From the cell containing the given text, extract its center point as (X, Y) coordinate. 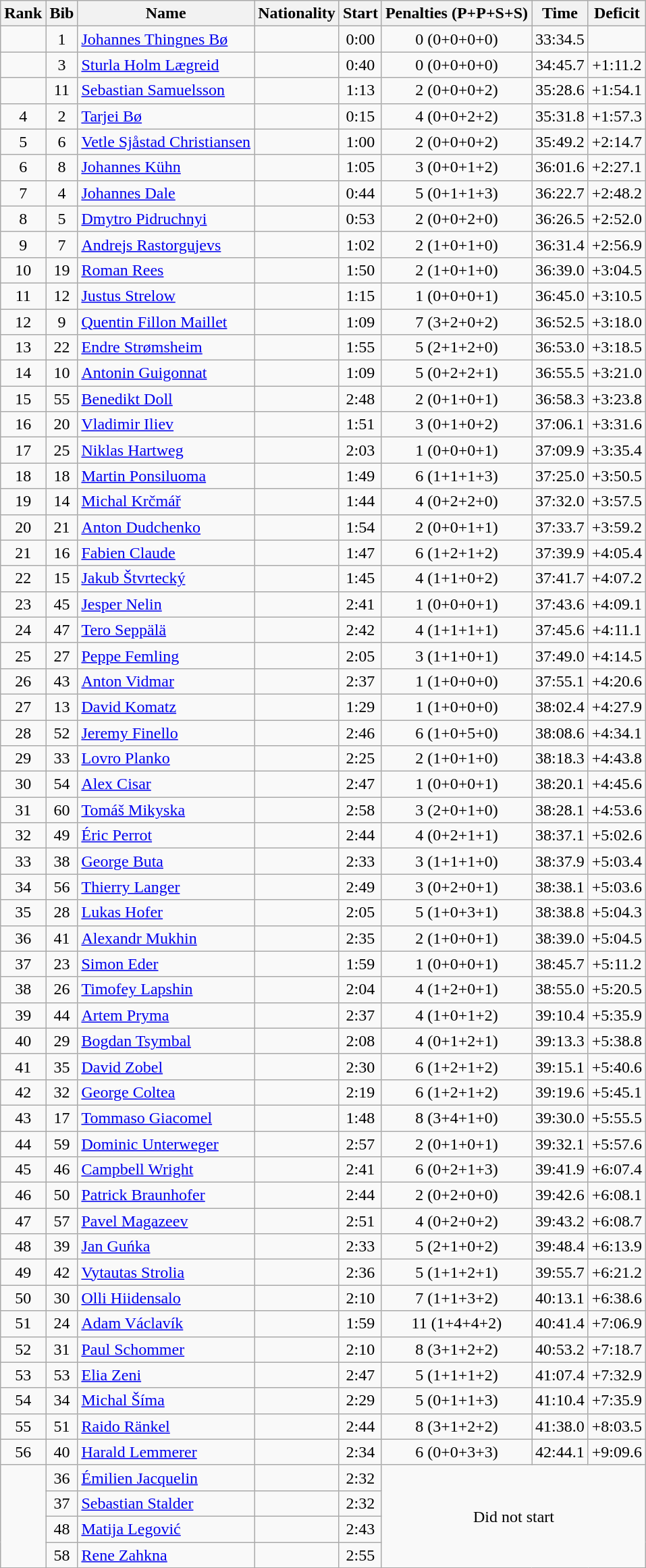
+3:35.4 (617, 450)
2:30 (360, 1066)
60 (62, 810)
Adam Václavík (166, 1324)
2:43 (360, 1529)
4 (0+2+0+2) (456, 1221)
+7:35.9 (617, 1401)
+6:13.9 (617, 1247)
+3:50.5 (617, 476)
5 (2+1+2+0) (456, 348)
Matija Legović (166, 1529)
0:44 (360, 193)
36:22.7 (560, 193)
Thierry Langer (166, 887)
Vytautas Strolia (166, 1272)
Dominic Unterweger (166, 1144)
6 (0+2+1+3) (456, 1170)
6 (0+0+3+3) (456, 1452)
37:06.1 (560, 425)
Benedikt Doll (166, 399)
5 (1+1+2+1) (456, 1272)
+4:07.2 (617, 578)
Bogdan Tsymbal (166, 1041)
Campbell Wright (166, 1170)
39:42.6 (560, 1195)
+2:48.2 (617, 193)
40:13.1 (560, 1298)
37:33.7 (560, 527)
+6:21.2 (617, 1272)
2:49 (360, 887)
+3:04.5 (617, 270)
41:10.4 (560, 1401)
David Komatz (166, 707)
+4:53.6 (617, 810)
0:00 (360, 39)
36:31.4 (560, 244)
+5:38.8 (617, 1041)
39:32.1 (560, 1144)
2 (62, 116)
39:19.6 (560, 1092)
42:44.1 (560, 1452)
+3:23.8 (617, 399)
Deficit (617, 13)
1:47 (360, 553)
+4:34.1 (617, 732)
Rank (23, 13)
39:41.9 (560, 1170)
Start (360, 13)
Émilien Jacquelin (166, 1478)
1:02 (360, 244)
+6:08.1 (617, 1195)
Dmytro Pidruchnyi (166, 219)
1:29 (360, 707)
4 (0+2+1+1) (456, 836)
Bib (62, 13)
Olli Hiidensalo (166, 1298)
4 (1+0+1+2) (456, 1015)
Tomáš Mikyska (166, 810)
36:55.5 (560, 373)
+4:43.8 (617, 759)
1:15 (360, 296)
57 (62, 1221)
5 (1+1+1+2) (456, 1375)
Niklas Hartweg (166, 450)
+5:40.6 (617, 1066)
+5:03.4 (617, 861)
3 (1+1+0+1) (456, 655)
1:55 (360, 348)
+1:57.3 (617, 116)
+3:18.0 (617, 322)
38:45.7 (560, 964)
Timofey Lapshin (166, 990)
35:28.6 (560, 90)
38:55.0 (560, 990)
+2:52.0 (617, 219)
11 (1+4+4+2) (456, 1324)
Lovro Planko (166, 759)
0:53 (360, 219)
36:39.0 (560, 270)
Justus Strelow (166, 296)
+5:45.1 (617, 1092)
Elia Zeni (166, 1375)
Sturla Holm Lægreid (166, 65)
Vetle Sjåstad Christiansen (166, 142)
1:45 (360, 578)
+8:03.5 (617, 1426)
8 (3+4+1+0) (456, 1118)
2:04 (360, 990)
39:30.0 (560, 1118)
2 (0+0+2+0) (456, 219)
37:32.0 (560, 502)
7 (3+2+0+2) (456, 322)
Nationality (297, 13)
6 (1+1+1+3) (456, 476)
+2:14.7 (617, 142)
0:40 (360, 65)
5 (0+2+2+1) (456, 373)
+3:18.5 (617, 348)
Rene Zahkna (166, 1555)
2:58 (360, 810)
38:37.9 (560, 861)
David Zobel (166, 1066)
59 (62, 1144)
+3:57.5 (617, 502)
38:08.6 (560, 732)
Jan Guńka (166, 1247)
37:41.7 (560, 578)
38:20.1 (560, 784)
Martin Ponsiluoma (166, 476)
+5:03.6 (617, 887)
40:41.4 (560, 1324)
41:07.4 (560, 1375)
Antonin Guigonnat (166, 373)
Alexandr Mukhin (166, 938)
Penalties (P+P+S+S) (456, 13)
35:31.8 (560, 116)
+5:20.5 (617, 990)
Sebastian Samuelsson (166, 90)
40:53.2 (560, 1349)
2:25 (360, 759)
+3:21.0 (617, 373)
+5:11.2 (617, 964)
4 (1+1+1+1) (456, 630)
Peppe Femling (166, 655)
+6:08.7 (617, 1221)
Éric Perrot (166, 836)
+5:55.5 (617, 1118)
2:08 (360, 1041)
2 (0+2+0+0) (456, 1195)
Anton Vidmar (166, 681)
Pavel Magazeev (166, 1221)
+4:11.1 (617, 630)
+3:59.2 (617, 527)
38:38.8 (560, 913)
+4:20.6 (617, 681)
+9:09.6 (617, 1452)
37:25.0 (560, 476)
Tarjei Bø (166, 116)
Name (166, 13)
5 (1+0+3+1) (456, 913)
+3:10.5 (617, 296)
37:49.0 (560, 655)
2:35 (360, 938)
3 (62, 65)
George Coltea (166, 1092)
39:55.7 (560, 1272)
Michal Šíma (166, 1401)
2:19 (360, 1092)
38:38.1 (560, 887)
35:49.2 (560, 142)
2:55 (360, 1555)
+6:07.4 (617, 1170)
2 (1+0+0+1) (456, 938)
Fabien Claude (166, 553)
4 (0+0+2+2) (456, 116)
38:18.3 (560, 759)
+1:54.1 (617, 90)
+7:32.9 (617, 1375)
+3:31.6 (617, 425)
2:48 (360, 399)
+1:11.2 (617, 65)
+5:35.9 (617, 1015)
7 (1+1+3+2) (456, 1298)
41:38.0 (560, 1426)
Sebastian Stalder (166, 1503)
3 (0+0+1+2) (456, 167)
Vladimir Iliev (166, 425)
39:43.2 (560, 1221)
1:00 (360, 142)
Johannes Kühn (166, 167)
Quentin Fillon Maillet (166, 322)
2:57 (360, 1144)
33:34.5 (560, 39)
3 (0+2+0+1) (456, 887)
+2:56.9 (617, 244)
36:58.3 (560, 399)
Endre Strømsheim (166, 348)
Alex Cisar (166, 784)
+5:02.6 (617, 836)
Anton Dudchenko (166, 527)
39:48.4 (560, 1247)
Tommaso Giacomel (166, 1118)
37:09.9 (560, 450)
0:15 (360, 116)
37:43.6 (560, 604)
+5:04.3 (617, 913)
36:45.0 (560, 296)
3 (1+1+1+0) (456, 861)
34:45.7 (560, 65)
Harald Lemmerer (166, 1452)
Time (560, 13)
1:48 (360, 1118)
George Buta (166, 861)
1:13 (360, 90)
+2:27.1 (617, 167)
1 (62, 39)
4 (1+2+0+1) (456, 990)
4 (0+1+2+1) (456, 1041)
+4:05.4 (617, 553)
Lukas Hofer (166, 913)
+4:09.1 (617, 604)
+4:14.5 (617, 655)
Jakub Štvrtecký (166, 578)
39:10.4 (560, 1015)
39:15.1 (560, 1066)
Patrick Braunhofer (166, 1195)
+6:38.6 (617, 1298)
Andrejs Rastorgujevs (166, 244)
36:01.6 (560, 167)
Paul Schommer (166, 1349)
Tero Seppälä (166, 630)
37:55.1 (560, 681)
58 (62, 1555)
37:39.9 (560, 553)
36:53.0 (560, 348)
2:34 (360, 1452)
+4:27.9 (617, 707)
3 (0+1+0+2) (456, 425)
Jesper Nelin (166, 604)
5 (2+1+0+2) (456, 1247)
1:49 (360, 476)
Artem Pryma (166, 1015)
3 (2+0+1+0) (456, 810)
Raido Ränkel (166, 1426)
2:42 (360, 630)
+5:57.6 (617, 1144)
38:28.1 (560, 810)
2:03 (360, 450)
2 (0+0+1+1) (456, 527)
38:02.4 (560, 707)
38:37.1 (560, 836)
Johannes Dale (166, 193)
Simon Eder (166, 964)
Michal Krčmář (166, 502)
36:26.5 (560, 219)
2:36 (360, 1272)
36:52.5 (560, 322)
+5:04.5 (617, 938)
1:44 (360, 502)
+7:06.9 (617, 1324)
4 (1+1+0+2) (456, 578)
38:39.0 (560, 938)
1:51 (360, 425)
37:45.6 (560, 630)
Roman Rees (166, 270)
6 (1+0+5+0) (456, 732)
2:46 (360, 732)
+7:18.7 (617, 1349)
39:13.3 (560, 1041)
+4:45.6 (617, 784)
1:50 (360, 270)
1:54 (360, 527)
4 (0+2+2+0) (456, 502)
1:05 (360, 167)
Jeremy Finello (166, 732)
Johannes Thingnes Bø (166, 39)
2:51 (360, 1221)
2:29 (360, 1401)
Did not start (513, 1516)
